Return the [X, Y] coordinate for the center point of the cell that contains the specified text.  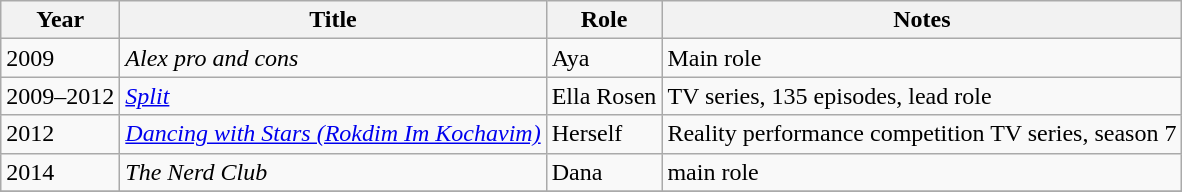
Aya [604, 58]
main role [922, 172]
Dancing with Stars (Rokdim Im Kochavim) [333, 134]
Ella Rosen [604, 96]
Alex pro and cons [333, 58]
Year [60, 20]
Notes [922, 20]
2009 [60, 58]
2014 [60, 172]
Dana [604, 172]
Title [333, 20]
Split [333, 96]
2012 [60, 134]
Reality performance competition TV series, season 7 [922, 134]
Role [604, 20]
Main role [922, 58]
TV series, 135 episodes, lead role [922, 96]
Herself [604, 134]
The Nerd Club [333, 172]
2009–2012 [60, 96]
